Return [X, Y] of the center of cell containing provided text 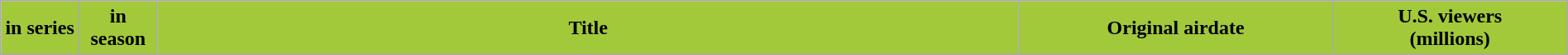
Title [588, 28]
in series [40, 28]
U.S. viewers(millions) [1450, 28]
Original airdate [1176, 28]
in season [117, 28]
